Provide the [X, Y] coordinate of the cell's center where the given text is located.  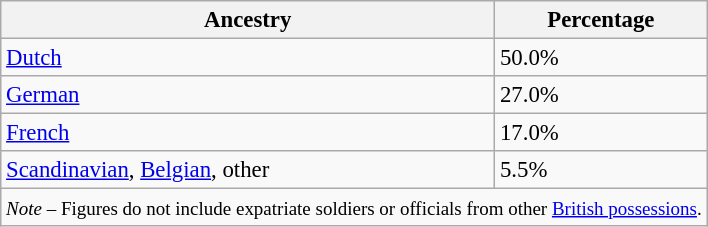
French [248, 133]
17.0% [601, 133]
Dutch [248, 58]
Ancestry [248, 20]
27.0% [601, 95]
50.0% [601, 58]
5.5% [601, 170]
Percentage [601, 20]
Note – Figures do not include expatriate soldiers or officials from other British possessions. [354, 208]
Scandinavian, Belgian, other [248, 170]
German [248, 95]
